Search for the cell housing the specified text and yield its (x, y) center coordinate. 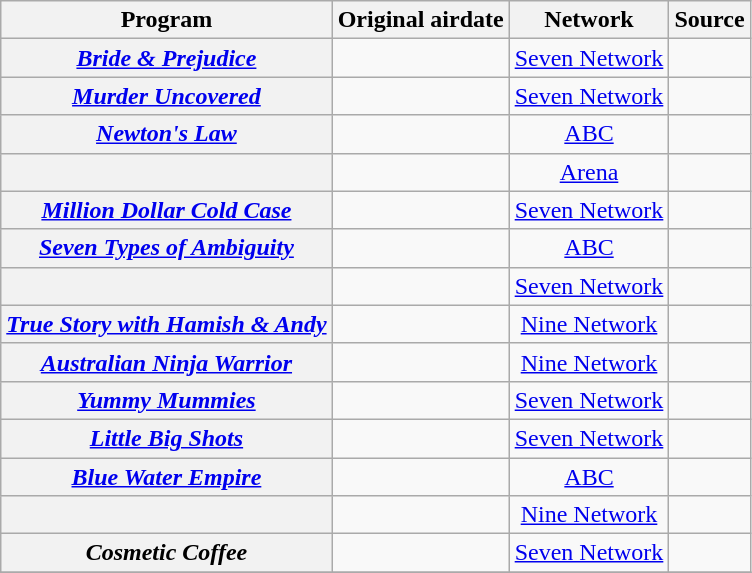
Australian Ninja Warrior (166, 362)
Million Dollar Cold Case (166, 210)
Network (589, 20)
Murder Uncovered (166, 96)
Arena (589, 172)
Source (710, 20)
Newton's Law (166, 134)
Program (166, 20)
Yummy Mummies (166, 400)
Cosmetic Coffee (166, 553)
True Story with Hamish & Andy (166, 324)
Blue Water Empire (166, 477)
Little Big Shots (166, 438)
Original airdate (420, 20)
Seven Types of Ambiguity (166, 248)
Bride & Prejudice (166, 58)
